Return [x, y] of the center of cell containing provided text 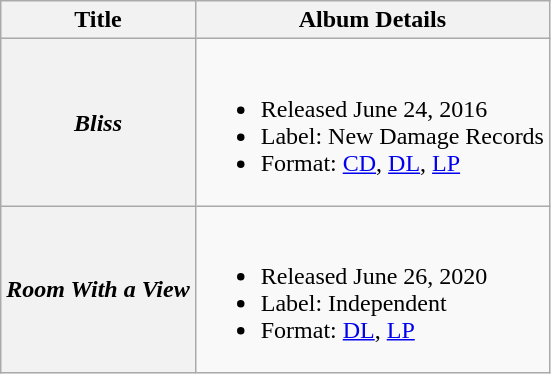
Bliss [98, 122]
Album Details [372, 20]
Released June 26, 2020Label: IndependentFormat: DL, LP [372, 290]
Room With a View [98, 290]
Title [98, 20]
Released June 24, 2016Label: New Damage RecordsFormat: CD, DL, LP [372, 122]
